Extract the [x, y] coordinate from the center of the cell holding the provided text.  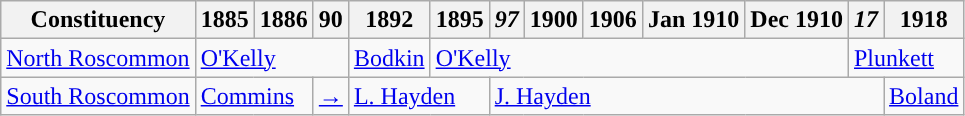
South Roscommon [98, 96]
North Roscommon [98, 58]
Dec 1910 [797, 20]
1895 [460, 20]
1892 [389, 20]
L. Hayden [418, 96]
97 [506, 20]
Boland [924, 96]
Commins [254, 96]
1900 [554, 20]
→ [330, 96]
Jan 1910 [693, 20]
Plunkett [906, 58]
1885 [224, 20]
Bodkin [389, 58]
Constituency [98, 20]
1906 [612, 20]
90 [330, 20]
1886 [284, 20]
J. Hayden [686, 96]
1918 [924, 20]
17 [866, 20]
